Pinpoint the cell where the given text exists, returning its (X, Y) midpoint coordinate. 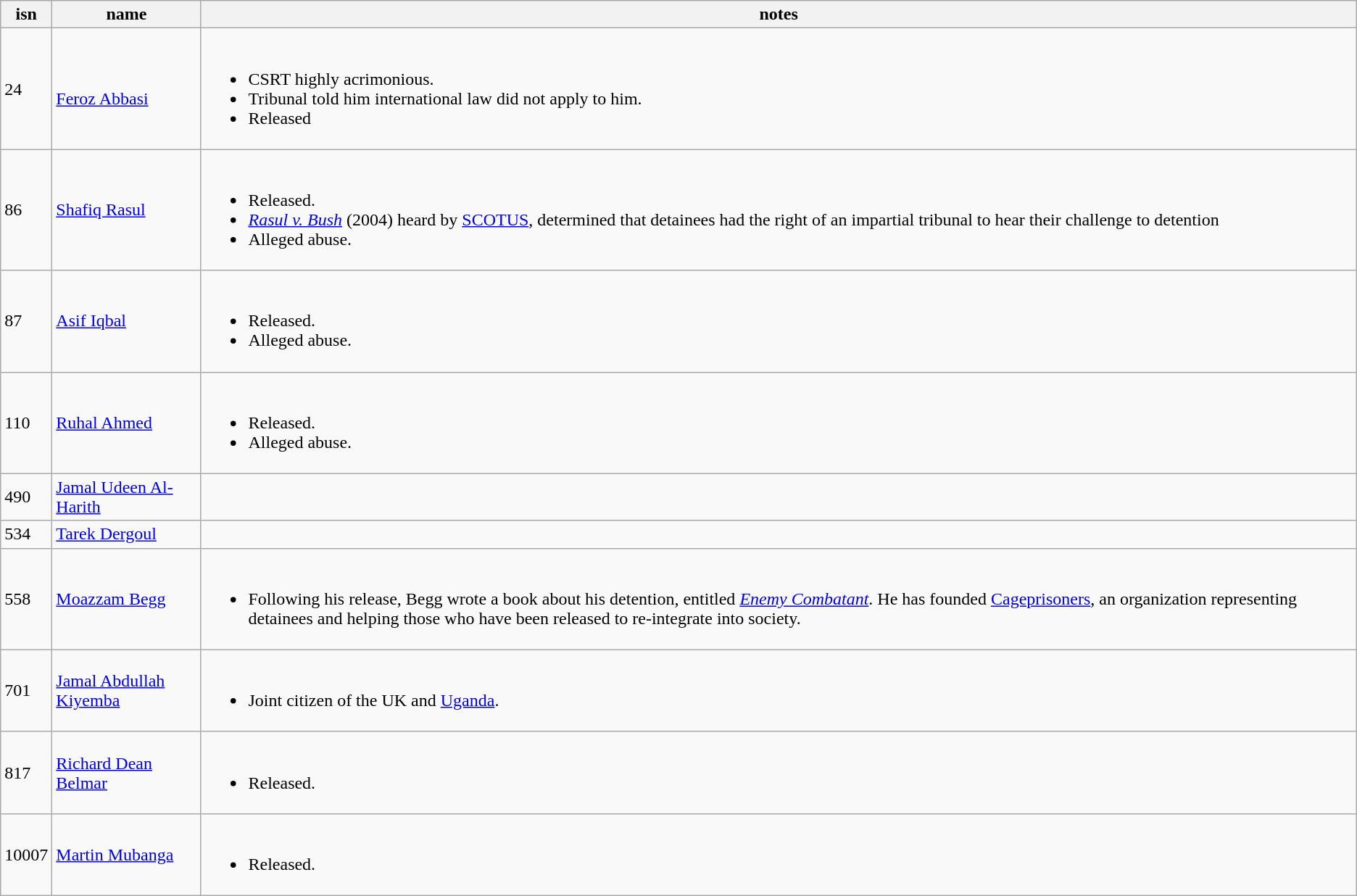
Ruhal Ahmed (126, 423)
isn (26, 14)
name (126, 14)
87 (26, 321)
Tarek Dergoul (126, 534)
Martin Mubanga (126, 854)
Richard Dean Belmar (126, 773)
Moazzam Begg (126, 599)
86 (26, 210)
10007 (26, 854)
490 (26, 497)
Shafiq Rasul (126, 210)
Jamal Udeen Al-Harith (126, 497)
24 (26, 88)
701 (26, 690)
Jamal Abdullah Kiyemba (126, 690)
534 (26, 534)
Feroz Abbasi (126, 88)
notes (779, 14)
558 (26, 599)
Asif Iqbal (126, 321)
817 (26, 773)
CSRT highly acrimonious.Tribunal told him international law did not apply to him.Released (779, 88)
110 (26, 423)
Joint citizen of the UK and Uganda. (779, 690)
